Locate the cell with the specified text and output its (x, y) center coordinate. 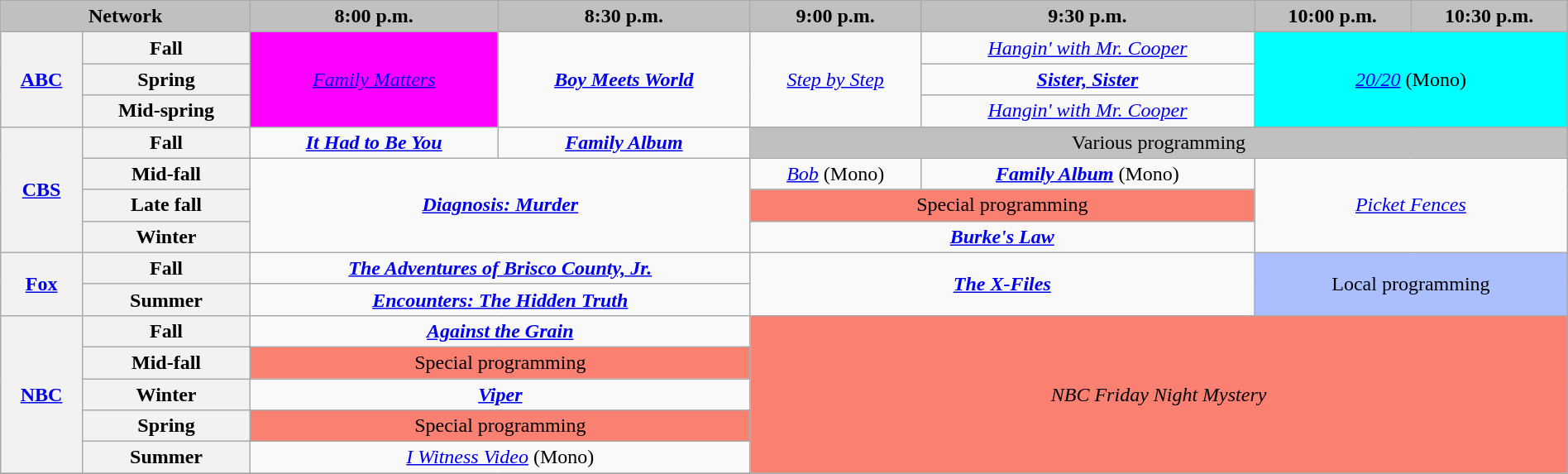
10:00 p.m. (1333, 17)
Family Album (Mono) (1087, 174)
Sister, Sister (1087, 79)
CBS (41, 189)
Family Matters (374, 79)
Late fall (165, 205)
10:30 p.m. (1489, 17)
Local programming (1411, 284)
Bob (Mono) (835, 174)
Fox (41, 284)
20/20 (Mono) (1411, 79)
NBC Friday Night Mystery (1159, 394)
Step by Step (835, 79)
Diagnosis: Murder (500, 205)
Various programming (1159, 142)
The X-Files (1002, 284)
9:00 p.m. (835, 17)
ABC (41, 79)
I Witness Video (Mono) (500, 457)
8:00 p.m. (374, 17)
Network (126, 17)
Against the Grain (500, 331)
Picket Fences (1411, 205)
Boy Meets World (624, 79)
Mid-spring (165, 111)
The Adventures of Brisco County, Jr. (500, 268)
Family Album (624, 142)
NBC (41, 394)
Burke's Law (1002, 237)
Encounters: The Hidden Truth (500, 299)
It Had to Be You (374, 142)
8:30 p.m. (624, 17)
9:30 p.m. (1087, 17)
Viper (500, 395)
